Provide the [x, y] coordinate of the cell's center where the given text is located.  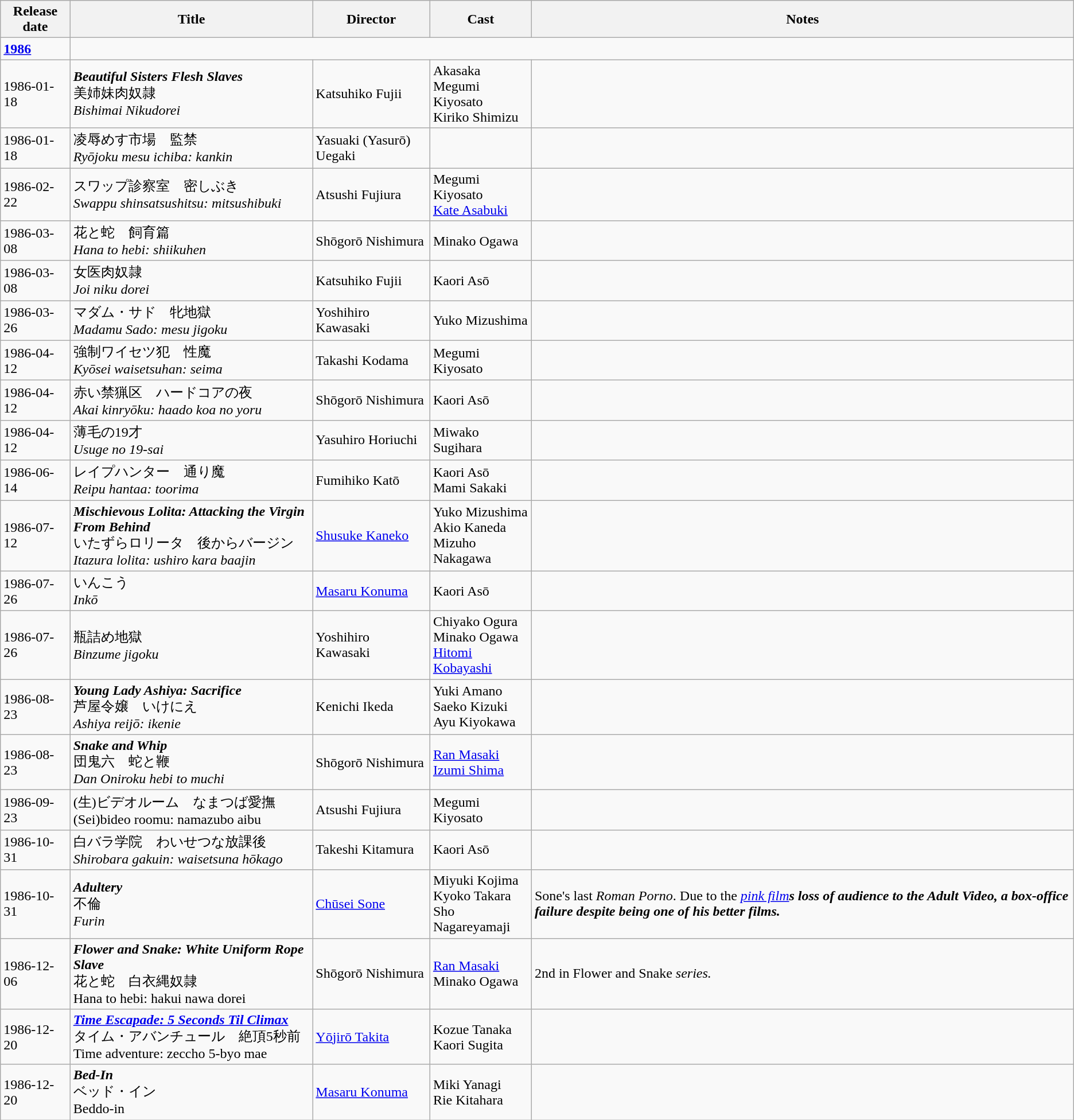
Snake and Whip団鬼六 蛇と鞭Dan Oniroku hebi to muchi [192, 762]
Title [192, 20]
薄毛の19才Usuge no 19-sai [192, 440]
Kozue TanakaKaori Sugita [481, 1037]
Yuki AmanoSaeko KizukiAyu Kiyokawa [481, 707]
Cast [481, 20]
Shusuke Kaneko [372, 536]
いんこうInkō [192, 591]
花と蛇 飼育篇Hana to hebi: shiikuhen [192, 241]
赤い禁猟区 ハードコアの夜Akai kinryōku: haado koa no yoru [192, 400]
Director [372, 20]
Chūsei Sone [372, 904]
マダム・サド 牝地獄Madamu Sado: mesu jigoku [192, 321]
Bed-Inベッド・インBeddo-in [192, 1092]
強制ワイセツ犯 性魔Kyōsei waisetsuhan: seima [192, 360]
瓶詰め地獄Binzume jigoku [192, 645]
女医肉奴隷Joi niku dorei [192, 281]
Kaori AsōMami Sakaki [481, 480]
凌辱めす市場 監禁Ryōjoku mesu ichiba: kankin [192, 148]
Yuko Mizushima [481, 321]
Chiyako OguraMinako OgawaHitomi Kobayashi [481, 645]
1986-02-22 [36, 194]
Minako Ogawa [481, 241]
Sone's last Roman Porno. Due to the pink films loss of audience to the Adult Video, a box-office failure despite being one of his better films. [802, 904]
Miyuki KojimaKyoko TakaraSho Nagareyamaji [481, 904]
1986 [36, 49]
Time Escapade: 5 Seconds Til Climaxタイム・アバンチュール 絶頂5秒前Time adventure: zeccho 5-byo mae [192, 1037]
Kenichi Ikeda [372, 707]
Young Lady Ashiya: Sacrifice芦屋令嬢 いけにえAshiya reijō: ikenie [192, 707]
Takashi Kodama [372, 360]
1986-03-26 [36, 321]
レイプハンター 通り魔Reipu hantaa: toorima [192, 480]
1986-09-23 [36, 810]
1986-12-06 [36, 974]
Release date [36, 20]
1986-06-14 [36, 480]
Miwako Sugihara [481, 440]
Ran MasakiMinako Ogawa [481, 974]
Takeshi Kitamura [372, 850]
(生)ビデオルーム なまつば愛撫(Sei)bideo roomu: namazubo aibu [192, 810]
Beautiful Sisters Flesh Slaves美姉妹肉奴隷Bishimai Nikudorei [192, 94]
Flower and Snake: White Uniform Rope Slave花と蛇 白衣縄奴隷Hana to hebi: hakui nawa dorei [192, 974]
Notes [802, 20]
Yasuaki (Yasurō) Uegaki [372, 148]
白バラ学院 わいせつな放課後Shirobara gakuin: waisetsuna hōkago [192, 850]
AkasakaMegumi KiyosatoKiriko Shimizu [481, 94]
2nd in Flower and Snake series. [802, 974]
Yasuhiro Horiuchi [372, 440]
Megumi KiyosatoKate Asabuki [481, 194]
Mischievous Lolita: Attacking the Virgin From Behindいたずらロリータ 後からバージンItazura lolita: ushiro kara baajin [192, 536]
Yōjirō Takita [372, 1037]
Adultery不倫Furin [192, 904]
Yuko MizushimaAkio KanedaMizuho Nakagawa [481, 536]
Ran MasakiIzumi Shima [481, 762]
Miki YanagiRie Kitahara [481, 1092]
Fumihiko Katō [372, 480]
スワップ診察室 密しぶきSwappu shinsatsushitsu: mitsushibuki [192, 194]
1986-07-12 [36, 536]
